Pinpoint the cell where the given text exists, returning its (X, Y) midpoint coordinate. 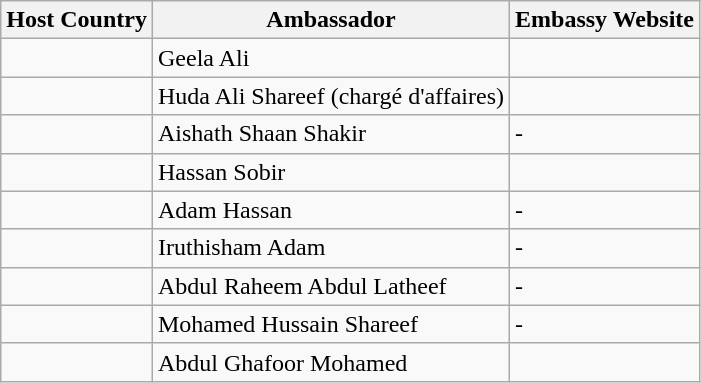
Adam Hassan (330, 210)
Huda Ali Shareef (chargé d'affaires) (330, 96)
Ambassador (330, 20)
Abdul Ghafoor Mohamed (330, 362)
Geela Ali (330, 58)
Abdul Raheem Abdul Latheef (330, 286)
Mohamed Hussain Shareef (330, 324)
Host Country (77, 20)
Aishath Shaan Shakir (330, 134)
Hassan Sobir (330, 172)
Embassy Website (605, 20)
Iruthisham Adam (330, 248)
